Return the (X, Y) coordinate for the center point of the cell that contains the specified text.  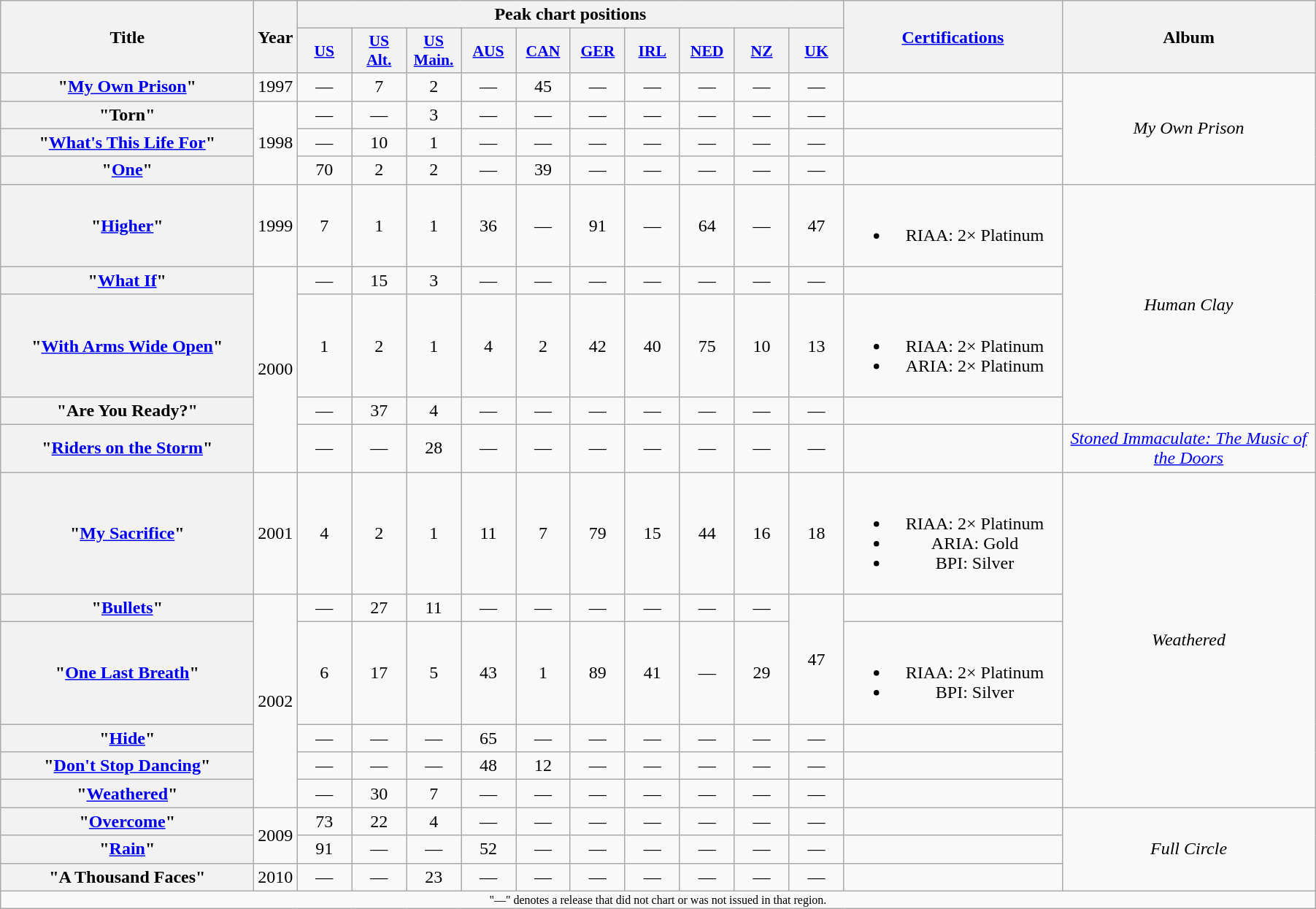
"Don't Stop Dancing" (127, 766)
Certifications (953, 37)
"With Arms Wide Open" (127, 345)
NED (707, 51)
Weathered (1188, 640)
2010 (276, 877)
37 (380, 410)
44 (707, 533)
"One" (127, 170)
13 (816, 345)
"Weathered" (127, 794)
"Torn" (127, 115)
My Own Prison (1188, 129)
18 (816, 533)
"A Thousand Faces" (127, 877)
"My Own Prison" (127, 87)
Year (276, 37)
22 (380, 821)
48 (489, 766)
RIAA: 2× PlatinumBPI: Silver (953, 673)
Human Clay (1188, 304)
43 (489, 673)
UK (816, 51)
41 (653, 673)
40 (653, 345)
29 (762, 673)
52 (489, 849)
75 (707, 345)
RIAA: 2× PlatinumARIA: GoldBPI: Silver (953, 533)
NZ (762, 51)
6 (324, 673)
5 (434, 673)
USMain. (434, 51)
"What's This Life For" (127, 142)
2000 (276, 369)
16 (762, 533)
12 (543, 766)
CAN (543, 51)
"—" denotes a release that did not chart or was not issued in that region. (658, 900)
US (324, 51)
23 (434, 877)
"One Last Breath" (127, 673)
39 (543, 170)
70 (324, 170)
"What If" (127, 280)
65 (489, 738)
RIAA: 2× Platinum (953, 225)
28 (434, 448)
2001 (276, 533)
2009 (276, 835)
"My Sacrifice" (127, 533)
AUS (489, 51)
79 (597, 533)
Full Circle (1188, 849)
27 (380, 608)
RIAA: 2× PlatinumARIA: 2× Platinum (953, 345)
"Riders on the Storm" (127, 448)
1999 (276, 225)
36 (489, 225)
"Are You Ready?" (127, 410)
"Bullets" (127, 608)
1997 (276, 87)
"Rain" (127, 849)
17 (380, 673)
IRL (653, 51)
GER (597, 51)
Stoned Immaculate: The Music of the Doors (1188, 448)
"Hide" (127, 738)
64 (707, 225)
USAlt. (380, 51)
Peak chart positions (571, 15)
73 (324, 821)
"Higher" (127, 225)
Title (127, 37)
2002 (276, 701)
"Overcome" (127, 821)
89 (597, 673)
30 (380, 794)
45 (543, 87)
42 (597, 345)
1998 (276, 142)
Album (1188, 37)
